Return [x, y] of the center of cell containing provided text 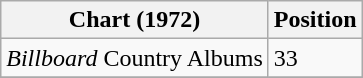
Chart (1972) [135, 20]
Position [315, 20]
Billboard Country Albums [135, 58]
33 [315, 58]
